Return [X, Y] of the center of cell containing provided text 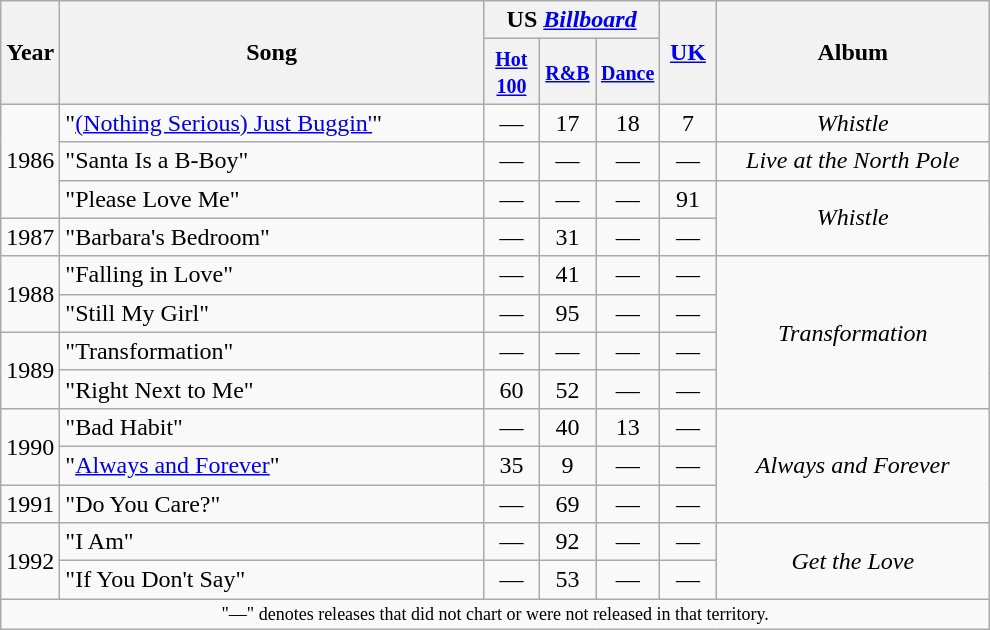
17 [567, 123]
"Bad Habit" [272, 427]
1991 [30, 503]
1986 [30, 161]
"Barbara's Bedroom" [272, 237]
35 [511, 465]
Live at the North Pole [853, 161]
Album [853, 52]
Year [30, 52]
31 [567, 237]
53 [567, 580]
40 [567, 427]
"Right Next to Me" [272, 389]
"Santa Is a B-Boy" [272, 161]
41 [567, 275]
"Do You Care?" [272, 503]
"Falling in Love" [272, 275]
"—" denotes releases that did not chart or were not released in that territory. [496, 614]
60 [511, 389]
"Still My Girl" [272, 313]
Dance [628, 72]
1990 [30, 446]
1989 [30, 370]
Get the Love [853, 561]
"If You Don't Say" [272, 580]
7 [688, 123]
92 [567, 542]
Transformation [853, 332]
"Always and Forever" [272, 465]
69 [567, 503]
1992 [30, 561]
9 [567, 465]
18 [628, 123]
UK [688, 52]
"(Nothing Serious) Just Buggin'" [272, 123]
52 [567, 389]
13 [628, 427]
Hot 100 [511, 72]
1987 [30, 237]
1988 [30, 294]
"I Am" [272, 542]
"Please Love Me" [272, 199]
R&B [567, 72]
"Transformation" [272, 351]
Song [272, 52]
95 [567, 313]
Always and Forever [853, 465]
91 [688, 199]
US Billboard [572, 20]
